From the cell containing the given text, extract its center point as (x, y) coordinate. 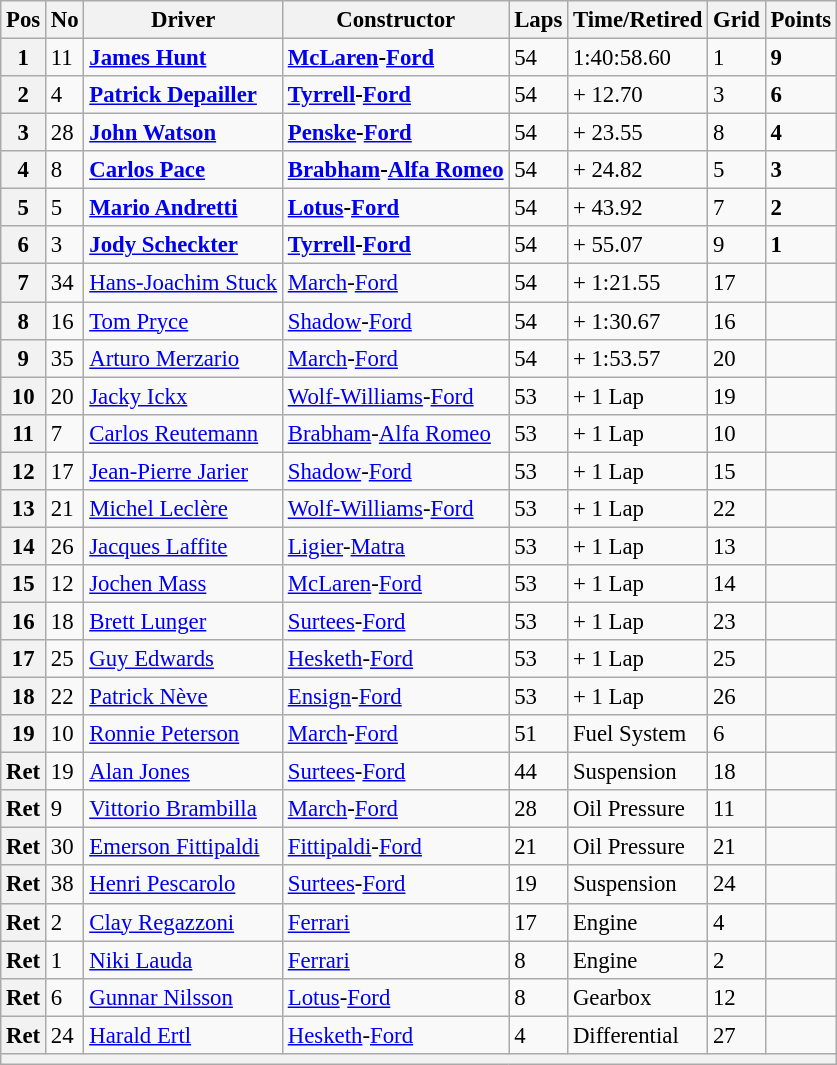
Penske-Ford (395, 133)
+ 1:21.55 (638, 283)
34 (65, 283)
38 (65, 885)
Time/Retired (638, 20)
Points (800, 20)
Henri Pescarolo (184, 885)
+ 24.82 (638, 170)
Tom Pryce (184, 321)
Vittorio Brambilla (184, 809)
1:40:58.60 (638, 58)
27 (736, 1035)
Emerson Fittipaldi (184, 847)
Arturo Merzario (184, 358)
Driver (184, 20)
+ 23.55 (638, 133)
+ 12.70 (638, 95)
+ 1:53.57 (638, 358)
John Watson (184, 133)
Differential (638, 1035)
Patrick Nève (184, 697)
Constructor (395, 20)
Ronnie Peterson (184, 734)
Michel Leclère (184, 509)
Jacky Ickx (184, 396)
+ 1:30.67 (638, 321)
Clay Regazzoni (184, 922)
Pos (24, 20)
Laps (538, 20)
Jacques Laffite (184, 546)
44 (538, 772)
Carlos Reutemann (184, 433)
Alan Jones (184, 772)
Gearbox (638, 997)
No (65, 20)
Patrick Depailler (184, 95)
Gunnar Nilsson (184, 997)
35 (65, 358)
Jean-Pierre Jarier (184, 471)
Fittipaldi-Ford (395, 847)
Hans-Joachim Stuck (184, 283)
Jody Scheckter (184, 245)
Ensign-Ford (395, 697)
+ 55.07 (638, 245)
James Hunt (184, 58)
Ligier-Matra (395, 546)
51 (538, 734)
Jochen Mass (184, 584)
Carlos Pace (184, 170)
Fuel System (638, 734)
Mario Andretti (184, 208)
Niki Lauda (184, 960)
23 (736, 621)
+ 43.92 (638, 208)
Guy Edwards (184, 659)
Harald Ertl (184, 1035)
Brett Lunger (184, 621)
Grid (736, 20)
30 (65, 847)
